Return (X, Y) of the center of cell containing provided text 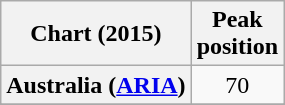
70 (237, 85)
Chart (2015) (96, 34)
Peakposition (237, 34)
Australia (ARIA) (96, 85)
